Search for the cell housing the specified text and yield its (X, Y) center coordinate. 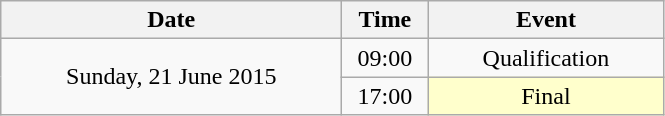
Sunday, 21 June 2015 (172, 77)
09:00 (385, 58)
Event (546, 20)
Time (385, 20)
Qualification (546, 58)
Date (172, 20)
Final (546, 96)
17:00 (385, 96)
